Provide the (x, y) coordinate of the cell's center where the given text is located.  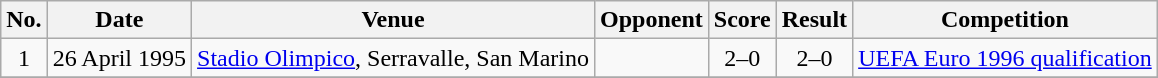
Stadio Olimpico, Serravalle, San Marino (394, 58)
Opponent (652, 20)
No. (24, 20)
Score (742, 20)
Date (119, 20)
Venue (394, 20)
26 April 1995 (119, 58)
1 (24, 58)
Result (814, 20)
UEFA Euro 1996 qualification (1006, 58)
Competition (1006, 20)
